Extract the (x, y) coordinate from the center of the cell holding the provided text.  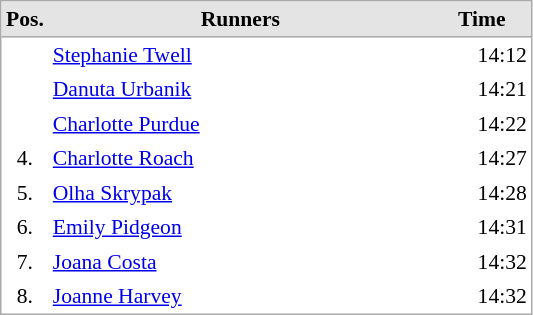
Charlotte Roach (240, 158)
Danuta Urbanik (240, 89)
Emily Pidgeon (240, 227)
Stephanie Twell (240, 55)
14:31 (482, 227)
Joana Costa (240, 261)
Pos. (26, 20)
4. (26, 158)
5. (26, 193)
Olha Skrypak (240, 193)
Charlotte Purdue (240, 123)
6. (26, 227)
8. (26, 296)
14:21 (482, 89)
Runners (240, 20)
Joanne Harvey (240, 296)
Time (482, 20)
14:27 (482, 158)
14:22 (482, 123)
14:12 (482, 55)
14:28 (482, 193)
7. (26, 261)
